Identify which cell holds the provided text, then report its [X, Y] central coordinate. 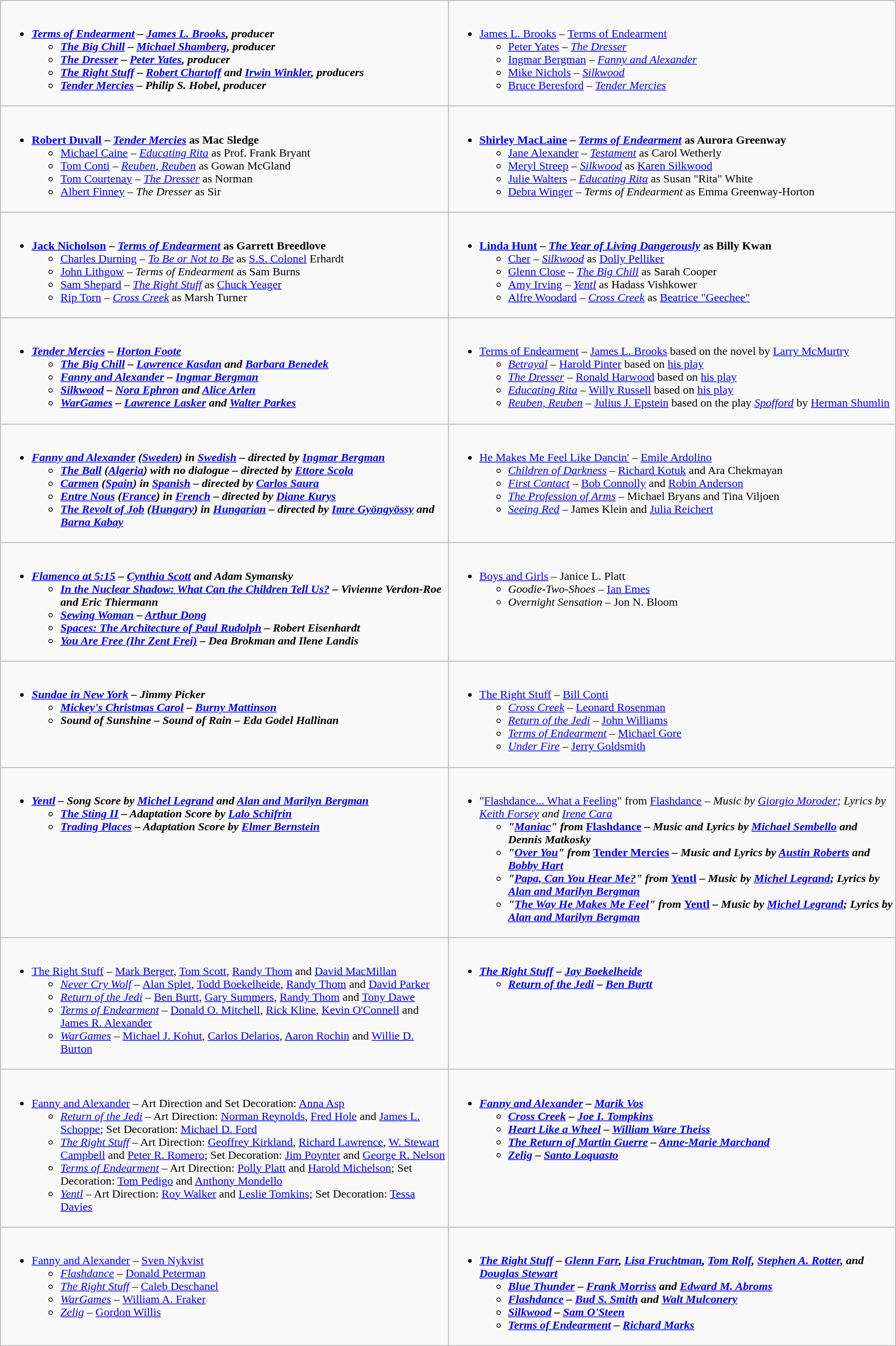
Boys and Girls – Janice L. PlattGoodie-Two-Shoes – Ian EmesOvernight Sensation – Jon N. Bloom [672, 602]
Sundae in New York – Jimmy PickerMickey's Christmas Carol – Burny MattinsonSound of Sunshine – Sound of Rain – Eda Godel Hallinan [224, 714]
Fanny and Alexander – Sven NykvistFlashdance – Donald PetermanThe Right Stuff – Caleb DeschanelWarGames – William A. FrakerZelig – Gordon Willis [224, 1286]
The Right Stuff – Jay BoekelheideReturn of the Jedi – Ben Burtt [672, 1004]
